From the cell containing the given text, extract its center point as (X, Y) coordinate. 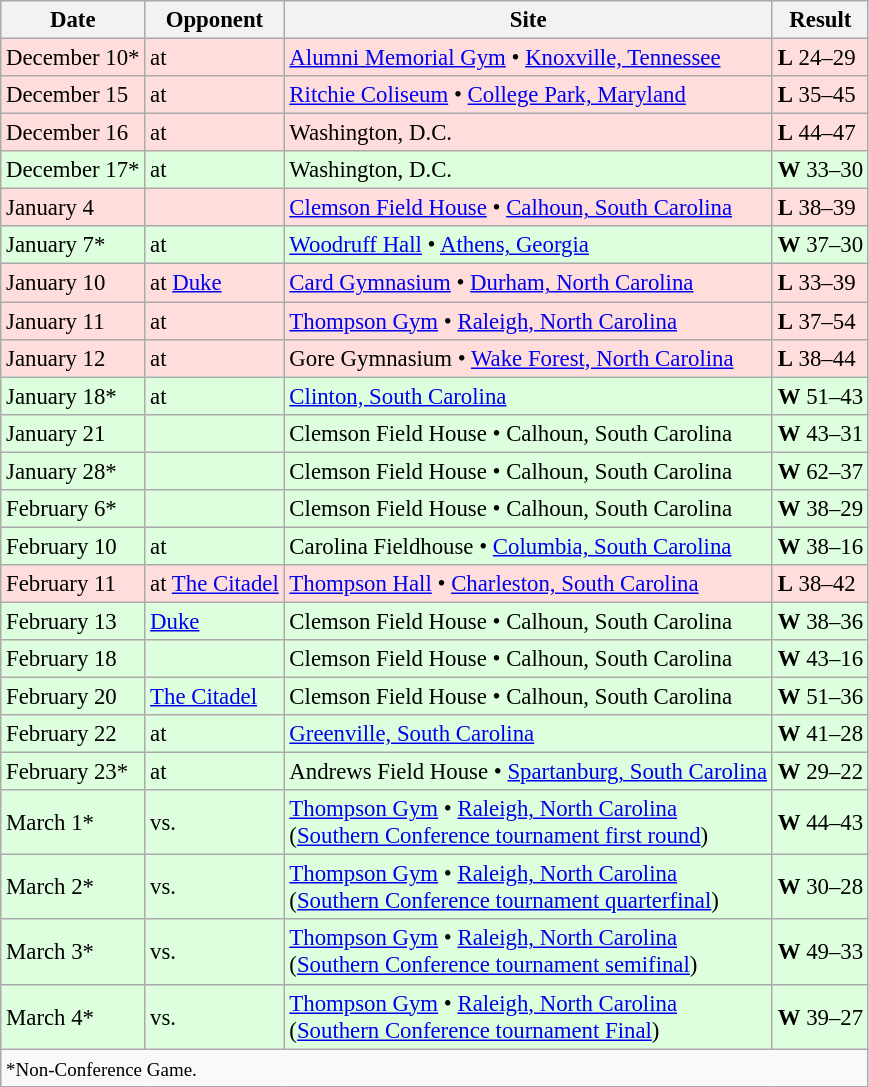
L 24–29 (820, 58)
Duke (214, 621)
W 29–22 (820, 772)
*Non-Conference Game. (435, 1068)
February 23* (73, 772)
W 30–28 (820, 888)
February 10 (73, 546)
W 51–43 (820, 396)
Card Gymnasium • Durham, North Carolina (528, 283)
January 18* (73, 396)
W 44–43 (820, 822)
at Duke (214, 283)
Clinton, South Carolina (528, 396)
at The Citadel (214, 584)
Site (528, 20)
W 43–31 (820, 433)
Ritchie Coliseum • College Park, Maryland (528, 95)
January 21 (73, 433)
W 62–37 (820, 471)
L 38–42 (820, 584)
February 20 (73, 697)
L 38–44 (820, 358)
March 1* (73, 822)
Thompson Gym • Raleigh, North Carolina(Southern Conference tournament Final) (528, 1016)
W 33–30 (820, 170)
Alumni Memorial Gym • Knoxville, Tennessee (528, 58)
W 43–16 (820, 659)
W 39–27 (820, 1016)
March 2* (73, 888)
February 6* (73, 509)
W 51–36 (820, 697)
W 37–30 (820, 245)
Date (73, 20)
W 38–16 (820, 546)
Gore Gymnasium • Wake Forest, North Carolina (528, 358)
March 3* (73, 952)
Opponent (214, 20)
Thompson Gym • Raleigh, North Carolina(Southern Conference tournament first round) (528, 822)
Thompson Gym • Raleigh, North Carolina (528, 321)
Result (820, 20)
Thompson Hall • Charleston, South Carolina (528, 584)
December 16 (73, 133)
L 44–47 (820, 133)
January 7* (73, 245)
February 18 (73, 659)
The Citadel (214, 697)
W 41–28 (820, 734)
February 11 (73, 584)
W 38–36 (820, 621)
December 15 (73, 95)
January 28* (73, 471)
Greenville, South Carolina (528, 734)
December 10* (73, 58)
L 35–45 (820, 95)
January 10 (73, 283)
February 22 (73, 734)
January 11 (73, 321)
L 33–39 (820, 283)
Woodruff Hall • Athens, Georgia (528, 245)
February 13 (73, 621)
W 38–29 (820, 509)
L 37–54 (820, 321)
Thompson Gym • Raleigh, North Carolina(Southern Conference tournament quarterfinal) (528, 888)
Thompson Gym • Raleigh, North Carolina(Southern Conference tournament semifinal) (528, 952)
March 4* (73, 1016)
Carolina Fieldhouse • Columbia, South Carolina (528, 546)
L 38–39 (820, 208)
January 4 (73, 208)
January 12 (73, 358)
Andrews Field House • Spartanburg, South Carolina (528, 772)
December 17* (73, 170)
W 49–33 (820, 952)
